Determine the (X, Y) coordinate at the center of the cell enclosing the given text.  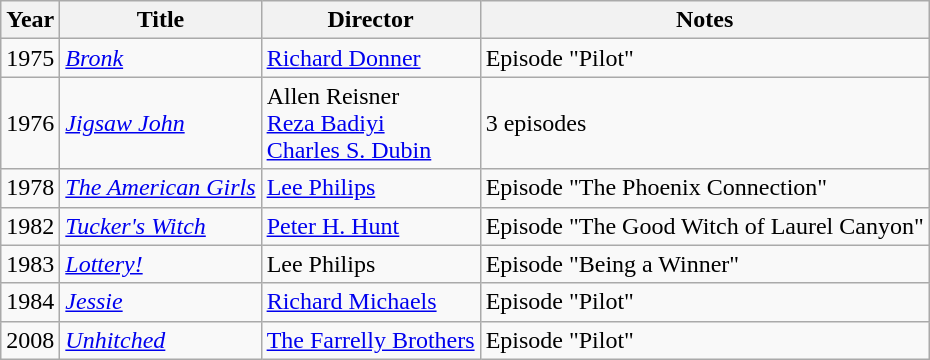
3 episodes (704, 123)
Tucker's Witch (160, 226)
1976 (30, 123)
Episode "The Good Witch of Laurel Canyon" (704, 226)
2008 (30, 340)
Bronk (160, 58)
Jessie (160, 302)
Notes (704, 20)
1982 (30, 226)
The Farrelly Brothers (370, 340)
Episode "Being a Winner" (704, 264)
Unhitched (160, 340)
1975 (30, 58)
Year (30, 20)
The American Girls (160, 188)
Richard Michaels (370, 302)
1984 (30, 302)
1983 (30, 264)
Richard Donner (370, 58)
Episode "The Phoenix Connection" (704, 188)
Lottery! (160, 264)
Allen ReisnerReza BadiyiCharles S. Dubin (370, 123)
Peter H. Hunt (370, 226)
1978 (30, 188)
Jigsaw John (160, 123)
Title (160, 20)
Director (370, 20)
